Determine the [x, y] coordinate at the center of the cell enclosing the given text.  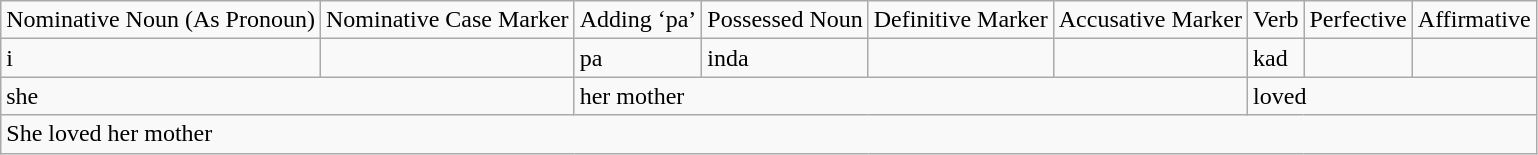
pa [638, 58]
Possessed Noun [785, 20]
She loved her mother [768, 134]
her mother [910, 96]
Affirmative [1474, 20]
Adding ‘pa’ [638, 20]
Nominative Noun (As Pronoun) [161, 20]
she [288, 96]
kad [1276, 58]
Definitive Marker [960, 20]
i [161, 58]
inda [785, 58]
Verb [1276, 20]
Accusative Marker [1150, 20]
Nominative Case Marker [447, 20]
loved [1392, 96]
Perfective [1358, 20]
